Scan for the cell matching the given text and deliver its [x, y] coordinate at center. 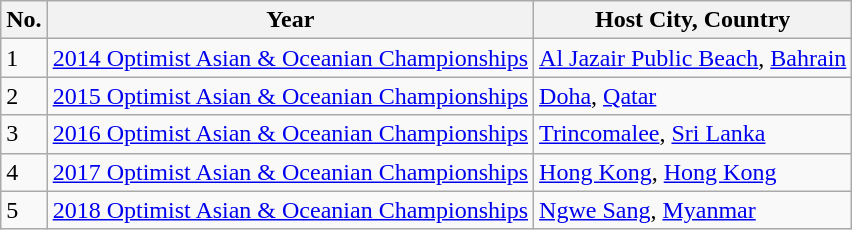
2015 Optimist Asian & Oceanian Championships [290, 96]
Al Jazair Public Beach, Bahrain [693, 58]
No. [24, 20]
2018 Optimist Asian & Oceanian Championships [290, 210]
Trincomalee, Sri Lanka [693, 134]
4 [24, 172]
Ngwe Sang, Myanmar [693, 210]
3 [24, 134]
Hong Kong, Hong Kong [693, 172]
2016 Optimist Asian & Oceanian Championships [290, 134]
2014 Optimist Asian & Oceanian Championships [290, 58]
Host City, Country [693, 20]
Year [290, 20]
2 [24, 96]
5 [24, 210]
2017 Optimist Asian & Oceanian Championships [290, 172]
Doha, Qatar [693, 96]
1 [24, 58]
